Extract the (X, Y) coordinate from the center of the cell holding the provided text.  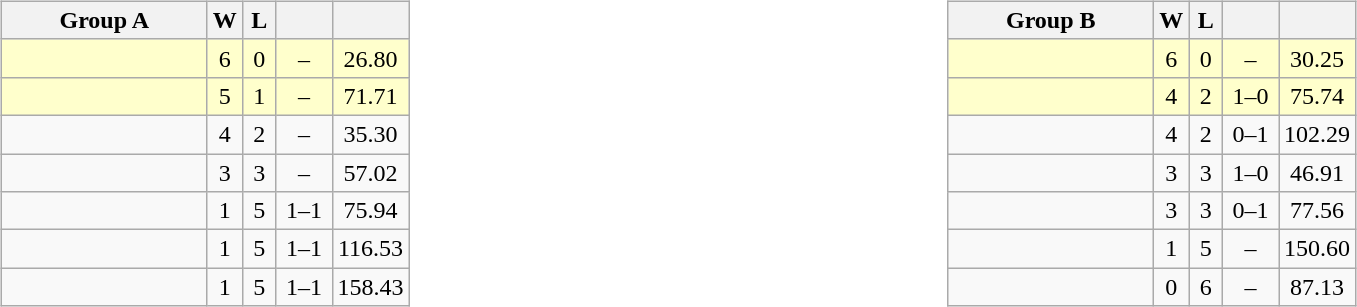
102.29 (1316, 134)
87.13 (1316, 287)
46.91 (1316, 173)
35.30 (370, 134)
158.43 (370, 287)
116.53 (370, 249)
26.80 (370, 58)
75.94 (370, 211)
75.74 (1316, 96)
71.71 (370, 96)
30.25 (1316, 58)
57.02 (370, 173)
Group A (104, 20)
150.60 (1316, 249)
77.56 (1316, 211)
Group B (1051, 20)
